Find where the given text appears and provide that cell's center as (x, y) coordinate. 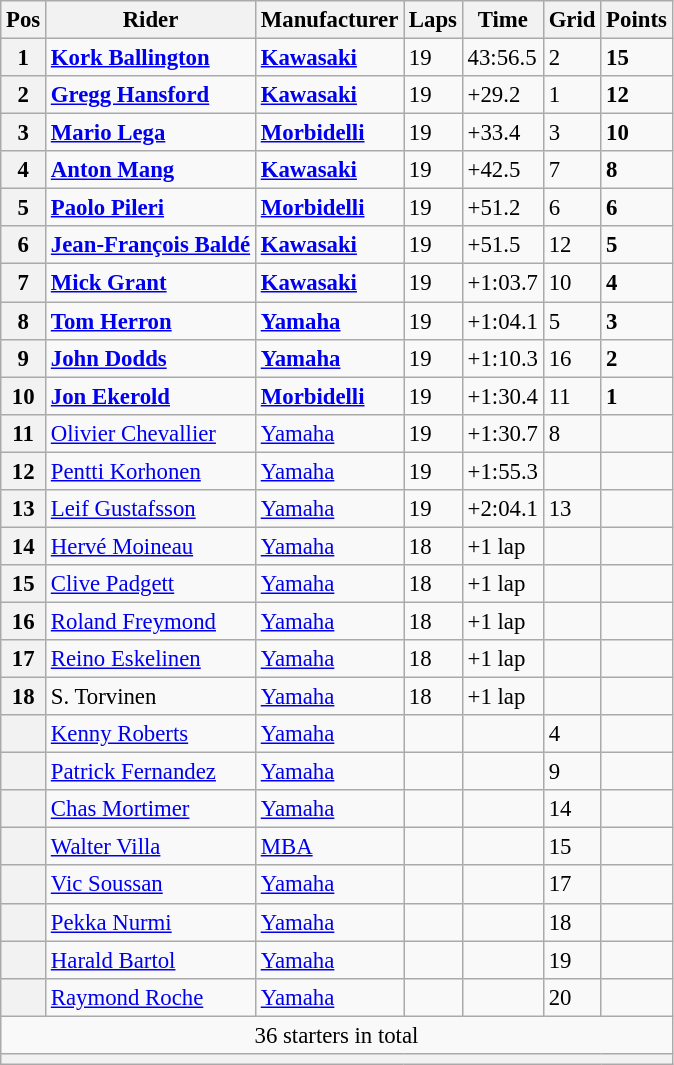
Walter Villa (151, 847)
Mario Lega (151, 133)
Jon Ekerold (151, 396)
Laps (434, 20)
36 starters in total (336, 1035)
+42.5 (502, 170)
+1:30.7 (502, 433)
Clive Padgett (151, 584)
Gregg Hansford (151, 95)
+1:55.3 (502, 471)
Leif Gustafsson (151, 509)
Anton Mang (151, 170)
+33.4 (502, 133)
Time (502, 20)
Paolo Pileri (151, 208)
Pos (24, 20)
Reino Eskelinen (151, 659)
+29.2 (502, 95)
Points (636, 20)
Patrick Fernandez (151, 772)
MBA (329, 847)
Kork Ballington (151, 58)
+1:03.7 (502, 283)
Roland Freymond (151, 621)
Chas Mortimer (151, 809)
+51.5 (502, 245)
Raymond Roche (151, 997)
Jean-François Baldé (151, 245)
+51.2 (502, 208)
Tom Herron (151, 321)
John Dodds (151, 358)
+1:10.3 (502, 358)
Rider (151, 20)
Grid (572, 20)
Pekka Nurmi (151, 922)
Vic Soussan (151, 885)
+1:30.4 (502, 396)
Olivier Chevallier (151, 433)
Pentti Korhonen (151, 471)
+2:04.1 (502, 509)
Hervé Moineau (151, 546)
43:56.5 (502, 58)
S. Torvinen (151, 697)
+1:04.1 (502, 321)
Mick Grant (151, 283)
Manufacturer (329, 20)
Kenny Roberts (151, 734)
Harald Bartol (151, 960)
20 (572, 997)
